Determine the (X, Y) coordinate at the center of the cell enclosing the given text.  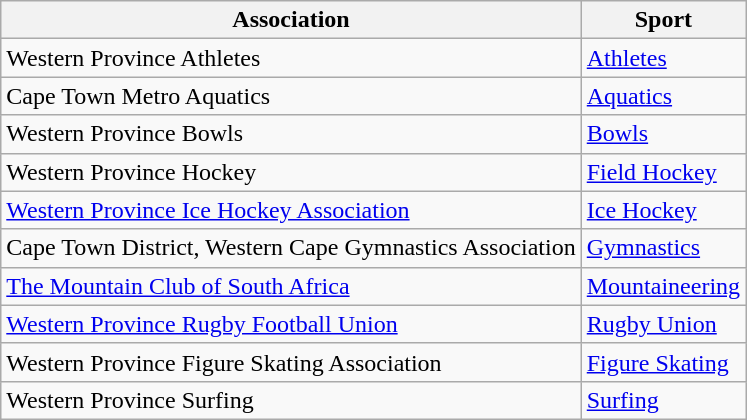
Western Province Rugby Football Union (291, 324)
Cape Town District, Western Cape Gymnastics Association (291, 248)
Western Province Hockey (291, 172)
Ice Hockey (663, 210)
Sport (663, 20)
Western Province Athletes (291, 58)
Figure Skating (663, 362)
Gymnastics (663, 248)
Western Province Figure Skating Association (291, 362)
Field Hockey (663, 172)
Athletes (663, 58)
Western Province Surfing (291, 400)
Western Province Ice Hockey Association (291, 210)
Surfing (663, 400)
The Mountain Club of South Africa (291, 286)
Rugby Union (663, 324)
Association (291, 20)
Cape Town Metro Aquatics (291, 96)
Bowls (663, 134)
Mountaineering (663, 286)
Western Province Bowls (291, 134)
Aquatics (663, 96)
